From the cell containing the given text, extract its center point as [X, Y] coordinate. 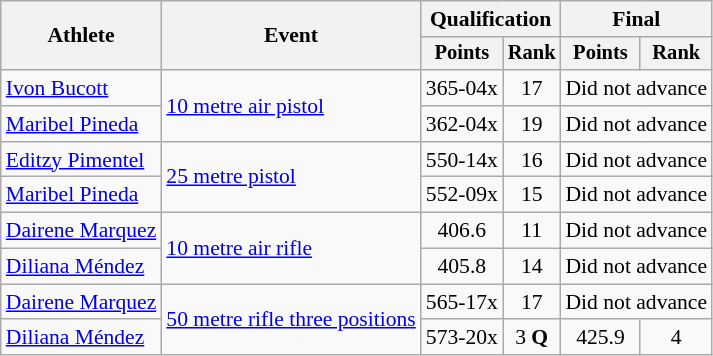
425.9 [600, 338]
552-09x [462, 195]
Athlete [82, 36]
14 [532, 267]
565-17x [462, 302]
10 metre air rifle [291, 248]
406.6 [462, 231]
Editzy Pimentel [82, 160]
4 [676, 338]
Event [291, 36]
3 Q [532, 338]
15 [532, 195]
362-04x [462, 124]
50 metre rifle three positions [291, 320]
Ivon Bucott [82, 88]
25 metre pistol [291, 178]
10 metre air pistol [291, 106]
11 [532, 231]
19 [532, 124]
365-04x [462, 88]
550-14x [462, 160]
405.8 [462, 267]
Qualification [491, 19]
573-20x [462, 338]
16 [532, 160]
Final [636, 19]
